Search for the cell housing the specified text and yield its [X, Y] center coordinate. 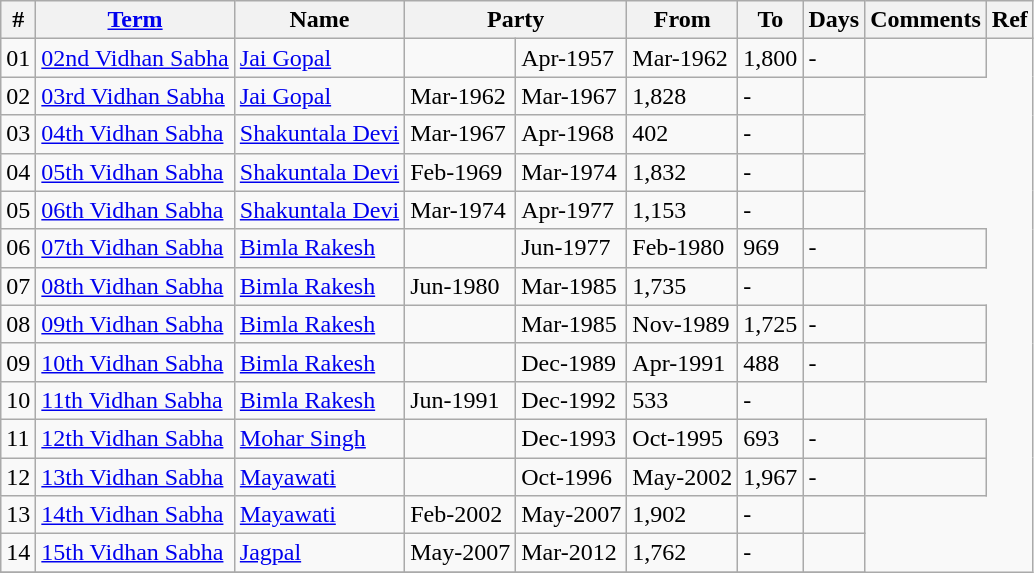
Dec-1992 [572, 400]
06th Vidhan Sabha [135, 210]
02 [18, 96]
14 [18, 553]
1,762 [682, 553]
# [18, 20]
Days [834, 20]
May-2002 [682, 477]
04th Vidhan Sabha [135, 134]
1,725 [770, 324]
To [770, 20]
09 [18, 362]
07th Vidhan Sabha [135, 248]
Dec-1993 [572, 438]
02nd Vidhan Sabha [135, 58]
10th Vidhan Sabha [135, 362]
03rd Vidhan Sabha [135, 96]
Name [319, 20]
Jun-1991 [460, 400]
402 [682, 134]
11th Vidhan Sabha [135, 400]
1,153 [682, 210]
05 [18, 210]
969 [770, 248]
Apr-1977 [572, 210]
13th Vidhan Sabha [135, 477]
05th Vidhan Sabha [135, 172]
533 [682, 400]
06 [18, 248]
13 [18, 515]
09th Vidhan Sabha [135, 324]
12 [18, 477]
1,902 [682, 515]
11 [18, 438]
Apr-1957 [572, 58]
Jun-1977 [572, 248]
Apr-1968 [572, 134]
Ref [1010, 20]
Mar-2012 [572, 553]
Oct-1996 [572, 477]
1,828 [682, 96]
693 [770, 438]
Feb-1980 [682, 248]
Term [135, 20]
488 [770, 362]
04 [18, 172]
Jagpal [319, 553]
01 [18, 58]
1,800 [770, 58]
Feb-1969 [460, 172]
Dec-1989 [572, 362]
08 [18, 324]
Oct-1995 [682, 438]
07 [18, 286]
14th Vidhan Sabha [135, 515]
1,735 [682, 286]
Feb-2002 [460, 515]
10 [18, 400]
03 [18, 134]
1,967 [770, 477]
From [682, 20]
Jun-1980 [460, 286]
15th Vidhan Sabha [135, 553]
Party [516, 20]
08th Vidhan Sabha [135, 286]
Apr-1991 [682, 362]
12th Vidhan Sabha [135, 438]
Comments [926, 20]
Nov-1989 [682, 324]
1,832 [682, 172]
Mohar Singh [319, 438]
